Scan for the cell matching the given text and deliver its (x, y) coordinate at center. 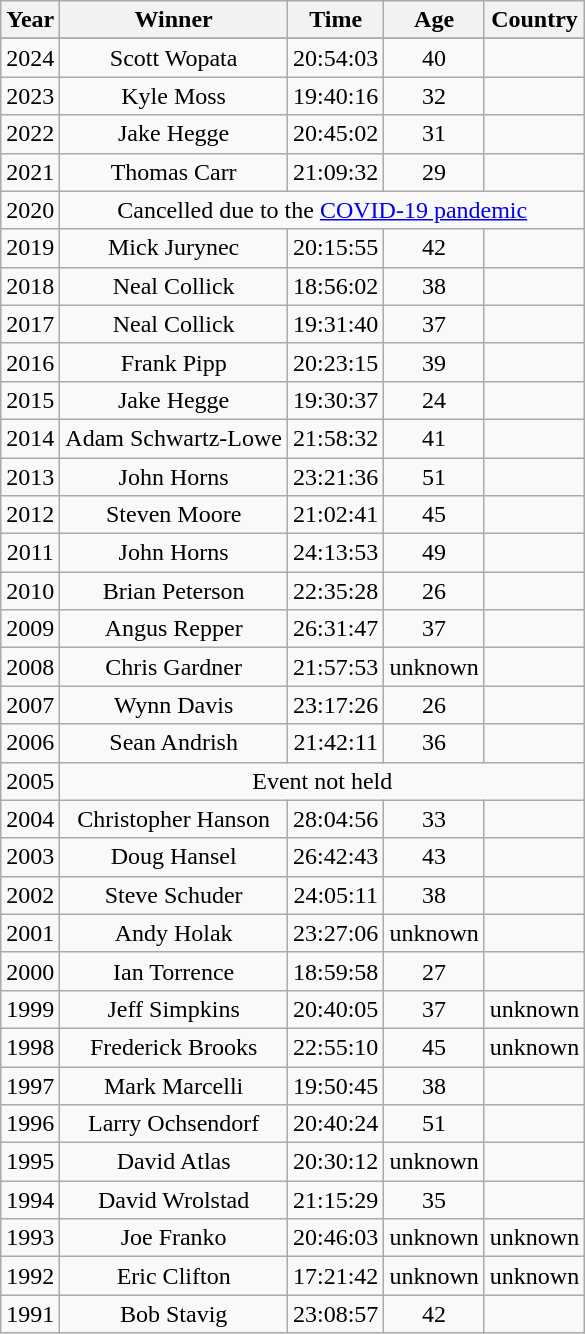
Steven Moore (174, 515)
Frederick Brooks (174, 1047)
2003 (30, 857)
1993 (30, 1238)
17:21:42 (335, 1276)
19:40:16 (335, 96)
Event not held (322, 781)
2012 (30, 515)
49 (434, 553)
Steve Schuder (174, 895)
Kyle Moss (174, 96)
39 (434, 362)
24 (434, 400)
Scott Wopata (174, 58)
31 (434, 134)
Country (534, 20)
2024 (30, 58)
20:45:02 (335, 134)
Eric Clifton (174, 1276)
21:58:32 (335, 438)
2022 (30, 134)
33 (434, 819)
2002 (30, 895)
2019 (30, 248)
Angus Repper (174, 629)
2020 (30, 210)
2018 (30, 286)
2004 (30, 819)
2009 (30, 629)
2010 (30, 591)
Ian Torrence (174, 971)
21:42:11 (335, 743)
Mark Marcelli (174, 1085)
Joe Franko (174, 1238)
2001 (30, 933)
Brian Peterson (174, 591)
2005 (30, 781)
22:35:28 (335, 591)
26:42:43 (335, 857)
36 (434, 743)
2017 (30, 324)
21:09:32 (335, 172)
Frank Pipp (174, 362)
Winner (174, 20)
1995 (30, 1162)
Age (434, 20)
21:15:29 (335, 1200)
22:55:10 (335, 1047)
2000 (30, 971)
23:27:06 (335, 933)
40 (434, 58)
24:13:53 (335, 553)
19:50:45 (335, 1085)
2007 (30, 705)
2021 (30, 172)
1999 (30, 1009)
20:40:05 (335, 1009)
Christopher Hanson (174, 819)
1992 (30, 1276)
1998 (30, 1047)
Doug Hansel (174, 857)
20:30:12 (335, 1162)
19:30:37 (335, 400)
Wynn Davis (174, 705)
2013 (30, 477)
Chris Gardner (174, 667)
1991 (30, 1314)
Cancelled due to the COVID-19 pandemic (322, 210)
Bob Stavig (174, 1314)
Sean Andrish (174, 743)
18:56:02 (335, 286)
35 (434, 1200)
18:59:58 (335, 971)
24:05:11 (335, 895)
Larry Ochsendorf (174, 1124)
2006 (30, 743)
32 (434, 96)
Jeff Simpkins (174, 1009)
Mick Jurynec (174, 248)
20:40:24 (335, 1124)
David Wrolstad (174, 1200)
2008 (30, 667)
2011 (30, 553)
21:02:41 (335, 515)
Thomas Carr (174, 172)
23:08:57 (335, 1314)
27 (434, 971)
20:54:03 (335, 58)
26:31:47 (335, 629)
23:17:26 (335, 705)
23:21:36 (335, 477)
1997 (30, 1085)
43 (434, 857)
28:04:56 (335, 819)
2014 (30, 438)
20:23:15 (335, 362)
1994 (30, 1200)
29 (434, 172)
21:57:53 (335, 667)
2016 (30, 362)
20:15:55 (335, 248)
2023 (30, 96)
1996 (30, 1124)
David Atlas (174, 1162)
Andy Holak (174, 933)
2015 (30, 400)
Adam Schwartz-Lowe (174, 438)
41 (434, 438)
20:46:03 (335, 1238)
Time (335, 20)
Year (30, 20)
19:31:40 (335, 324)
